Extract the [x, y] coordinate from the center of the cell holding the provided text.  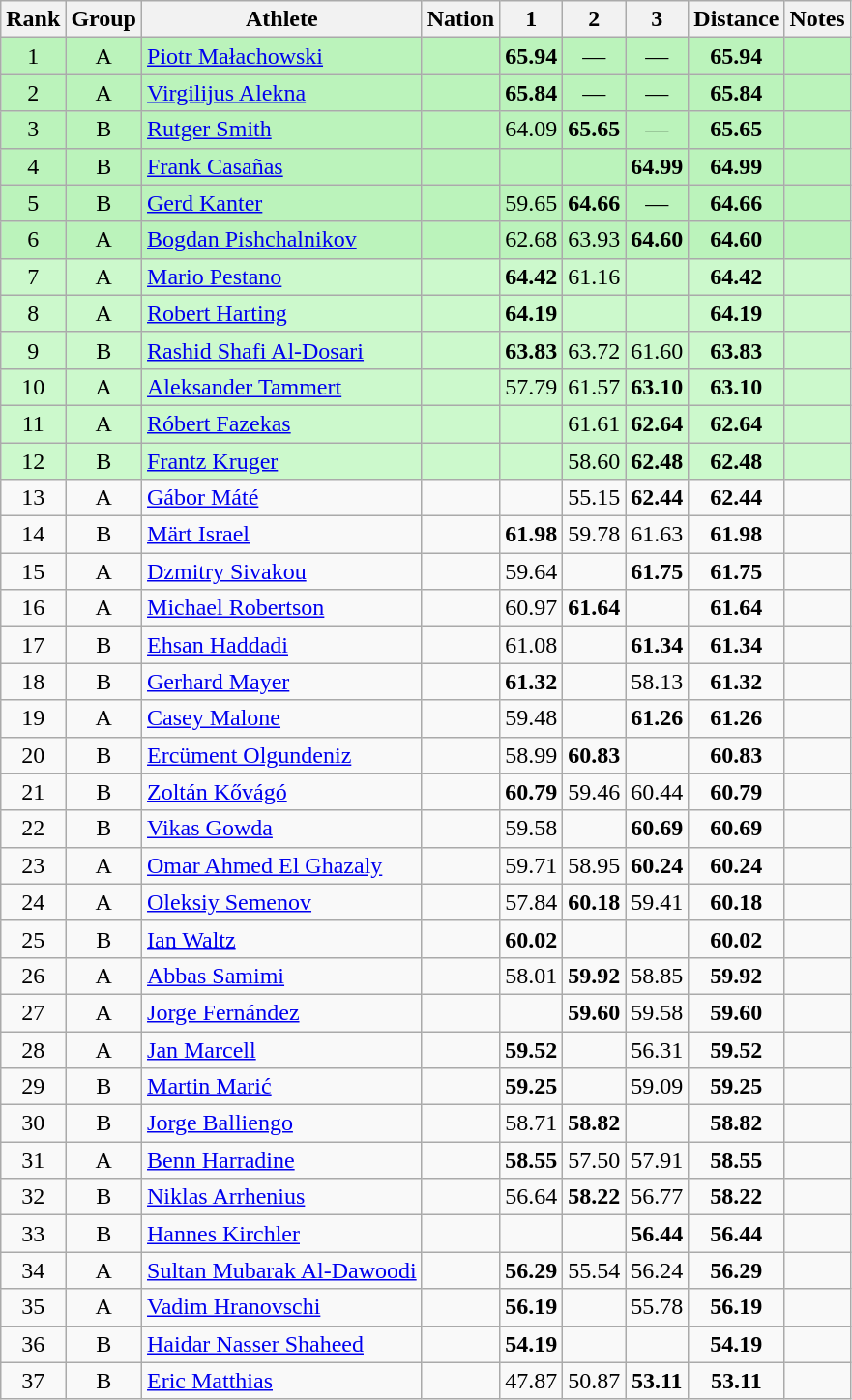
58.13 [658, 682]
37 [33, 1381]
Gerhard Mayer [282, 682]
4 [33, 166]
57.91 [658, 1160]
Casey Malone [282, 718]
Distance [737, 19]
Gábor Máté [282, 498]
58.85 [658, 976]
5 [33, 203]
16 [33, 608]
Zoltán Kővágó [282, 792]
24 [33, 902]
17 [33, 645]
Benn Harradine [282, 1160]
Märt Israel [282, 535]
60.97 [532, 608]
Group [104, 19]
Aleksander Tammert [282, 387]
55.15 [594, 498]
60.44 [658, 792]
10 [33, 387]
Frank Casañas [282, 166]
23 [33, 865]
Oleksiy Semenov [282, 902]
21 [33, 792]
26 [33, 976]
Michael Robertson [282, 608]
58.99 [532, 755]
Omar Ahmed El Ghazaly [282, 865]
56.24 [658, 1270]
6 [33, 240]
22 [33, 829]
Virgilijus Alekna [282, 93]
Robert Harting [282, 313]
Ehsan Haddadi [282, 645]
25 [33, 939]
Niklas Arrhenius [282, 1197]
Ercüment Olgundeniz [282, 755]
63.93 [594, 240]
59.64 [532, 571]
58.71 [532, 1123]
Ian Waltz [282, 939]
19 [33, 718]
55.78 [658, 1307]
59.65 [532, 203]
59.48 [532, 718]
59.09 [658, 1087]
61.60 [658, 350]
Rashid Shafi Al-Dosari [282, 350]
Nation [460, 19]
Mario Pestano [282, 277]
28 [33, 1049]
Rank [33, 19]
58.95 [594, 865]
Jorge Fernández [282, 1012]
47.87 [532, 1381]
55.54 [594, 1270]
18 [33, 682]
13 [33, 498]
12 [33, 461]
30 [33, 1123]
61.61 [594, 423]
29 [33, 1087]
59.46 [594, 792]
Sultan Mubarak Al-Dawoodi [282, 1270]
Vadim Hranovschi [282, 1307]
36 [33, 1344]
58.60 [594, 461]
61.63 [658, 535]
61.16 [594, 277]
58.01 [532, 976]
59.41 [658, 902]
62.68 [532, 240]
32 [33, 1197]
35 [33, 1307]
Abbas Samimi [282, 976]
57.79 [532, 387]
31 [33, 1160]
64.09 [532, 130]
Piotr Małachowski [282, 56]
7 [33, 277]
Bogdan Pishchalnikov [282, 240]
14 [33, 535]
63.72 [594, 350]
Frantz Kruger [282, 461]
Haidar Nasser Shaheed [282, 1344]
57.84 [532, 902]
Martin Marić [282, 1087]
Vikas Gowda [282, 829]
15 [33, 571]
61.57 [594, 387]
Róbert Fazekas [282, 423]
9 [33, 350]
56.64 [532, 1197]
56.77 [658, 1197]
11 [33, 423]
8 [33, 313]
59.71 [532, 865]
59.78 [594, 535]
Rutger Smith [282, 130]
Notes [817, 19]
Gerd Kanter [282, 203]
Jorge Balliengo [282, 1123]
33 [33, 1234]
56.31 [658, 1049]
20 [33, 755]
Eric Matthias [282, 1381]
Athlete [282, 19]
27 [33, 1012]
Dzmitry Sivakou [282, 571]
57.50 [594, 1160]
Hannes Kirchler [282, 1234]
34 [33, 1270]
50.87 [594, 1381]
61.08 [532, 645]
Jan Marcell [282, 1049]
